For the text-containing cell, return its midpoint in [X, Y] coordinate format. 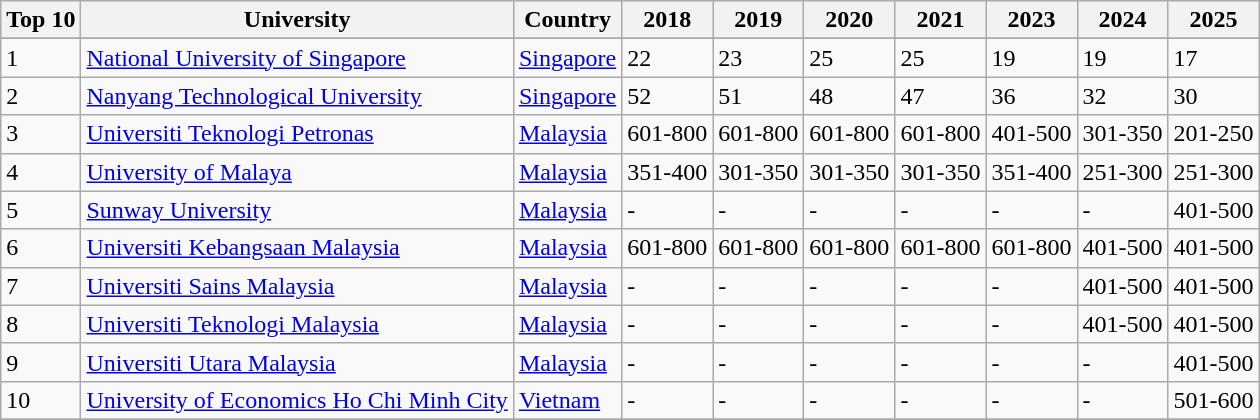
23 [758, 58]
Universiti Sains Malaysia [297, 286]
1 [41, 58]
22 [668, 58]
Sunway University [297, 210]
17 [1214, 58]
Vietnam [567, 400]
201-250 [1214, 134]
2018 [668, 20]
University [297, 20]
2 [41, 96]
Universiti Kebangsaan Malaysia [297, 248]
2020 [850, 20]
Country [567, 20]
7 [41, 286]
32 [1122, 96]
University of Malaya [297, 172]
Universiti Utara Malaysia [297, 362]
University of Economics Ho Chi Minh City [297, 400]
51 [758, 96]
6 [41, 248]
10 [41, 400]
2024 [1122, 20]
30 [1214, 96]
Nanyang Technological University [297, 96]
5 [41, 210]
52 [668, 96]
National University of Singapore [297, 58]
3 [41, 134]
2021 [940, 20]
9 [41, 362]
36 [1032, 96]
501-600 [1214, 400]
Universiti Teknologi Petronas [297, 134]
Top 10 [41, 20]
2025 [1214, 20]
4 [41, 172]
2019 [758, 20]
Universiti Teknologi Malaysia [297, 324]
47 [940, 96]
8 [41, 324]
48 [850, 96]
2023 [1032, 20]
